Detect which cell encompasses the target text, then output its (X, Y) center coordinate. 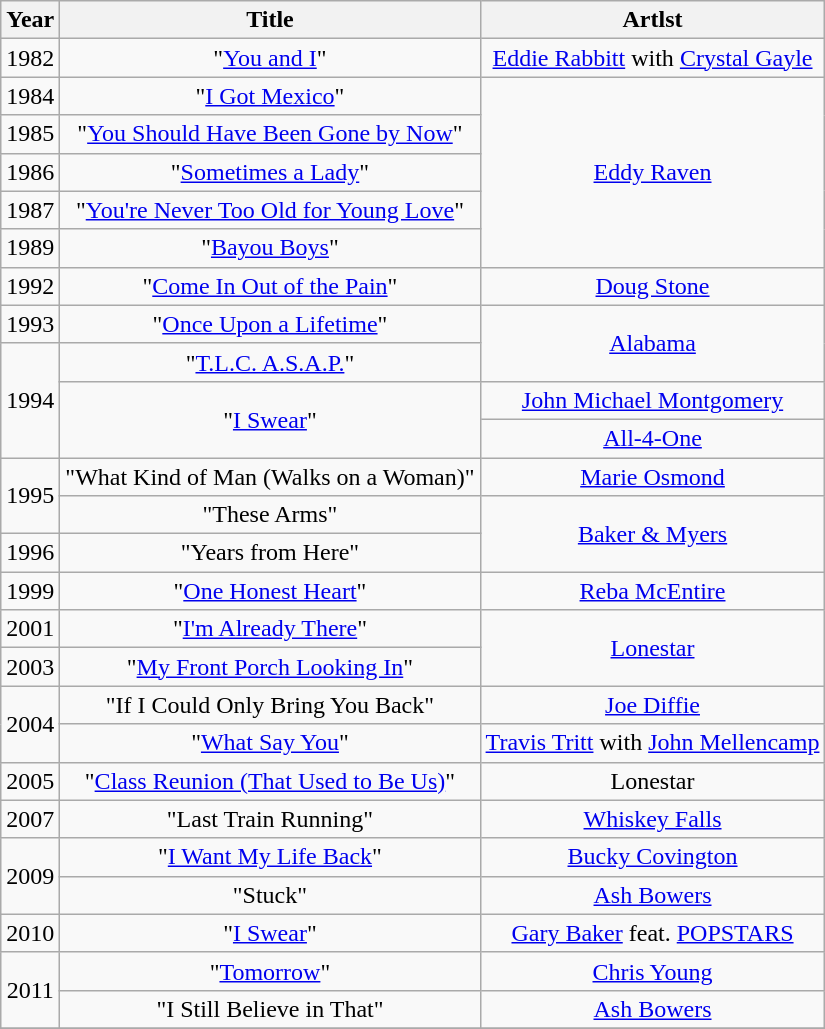
Whiskey Falls (652, 819)
Eddy Raven (652, 172)
1984 (30, 96)
"Sometimes a Lady" (270, 172)
"You're Never Too Old for Young Love" (270, 210)
1995 (30, 496)
"Bayou Boys" (270, 248)
"Tomorrow" (270, 971)
"These Arms" (270, 515)
2004 (30, 724)
2009 (30, 876)
1993 (30, 324)
"I Got Mexico" (270, 96)
1996 (30, 553)
John Michael Montgomery (652, 400)
1999 (30, 591)
"One Honest Heart" (270, 591)
"I'm Already There" (270, 629)
Eddie Rabbitt with Crystal Gayle (652, 58)
Year (30, 20)
All-4-One (652, 438)
"I Want My Life Back" (270, 857)
"My Front Porch Looking In" (270, 667)
Doug Stone (652, 286)
"Once Upon a Lifetime" (270, 324)
2007 (30, 819)
Alabama (652, 343)
Title (270, 20)
"Class Reunion (That Used to Be Us)" (270, 781)
Travis Tritt with John Mellencamp (652, 743)
"Come In Out of the Pain" (270, 286)
1987 (30, 210)
"T.L.C. A.S.A.P." (270, 362)
1985 (30, 134)
"What Kind of Man (Walks on a Woman)" (270, 477)
Artlst (652, 20)
Bucky Covington (652, 857)
"What Say You" (270, 743)
Marie Osmond (652, 477)
1989 (30, 248)
2011 (30, 990)
Reba McEntire (652, 591)
"If I Could Only Bring You Back" (270, 705)
Gary Baker feat. POPSTARS (652, 933)
"I Still Believe in That" (270, 1009)
Chris Young (652, 971)
1986 (30, 172)
"You and I" (270, 58)
"You Should Have Been Gone by Now" (270, 134)
1982 (30, 58)
"Years from Here" (270, 553)
1992 (30, 286)
"Last Train Running" (270, 819)
Joe Diffie (652, 705)
1994 (30, 400)
2010 (30, 933)
2005 (30, 781)
2001 (30, 629)
"Stuck" (270, 895)
2003 (30, 667)
Baker & Myers (652, 534)
